Output the (X, Y) coordinate of the center of the cell containing the given text.  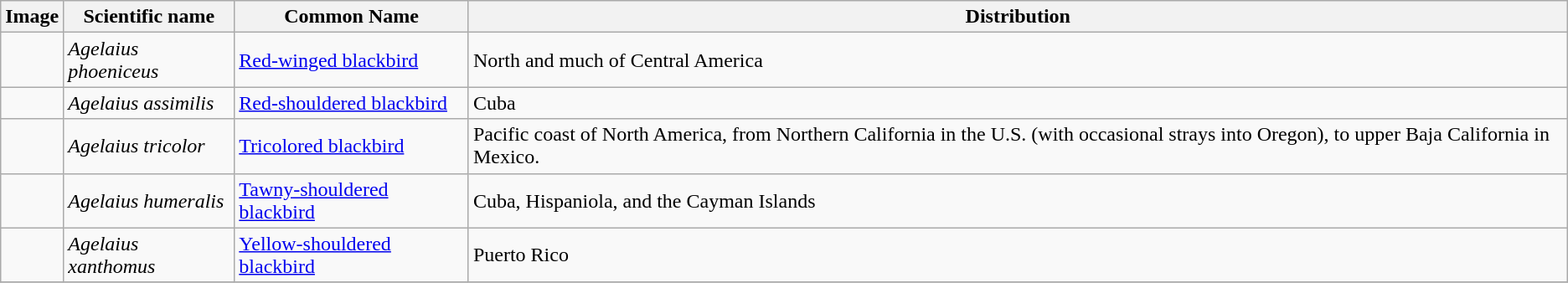
Agelaius phoeniceus (149, 60)
Image (32, 17)
Cuba, Hispaniola, and the Cayman Islands (1018, 201)
Agelaius assimilis (149, 103)
Pacific coast of North America, from Northern California in the U.S. (with occasional strays into Oregon), to upper Baja California in Mexico. (1018, 146)
Tricolored blackbird (352, 146)
Tawny-shouldered blackbird (352, 201)
Agelaius tricolor (149, 146)
Scientific name (149, 17)
Cuba (1018, 103)
Common Name (352, 17)
Yellow-shouldered blackbird (352, 255)
Red-winged blackbird (352, 60)
Puerto Rico (1018, 255)
North and much of Central America (1018, 60)
Agelaius humeralis (149, 201)
Red-shouldered blackbird (352, 103)
Agelaius xanthomus (149, 255)
Distribution (1018, 17)
